Find where the given text appears and provide that cell's center as (x, y) coordinate. 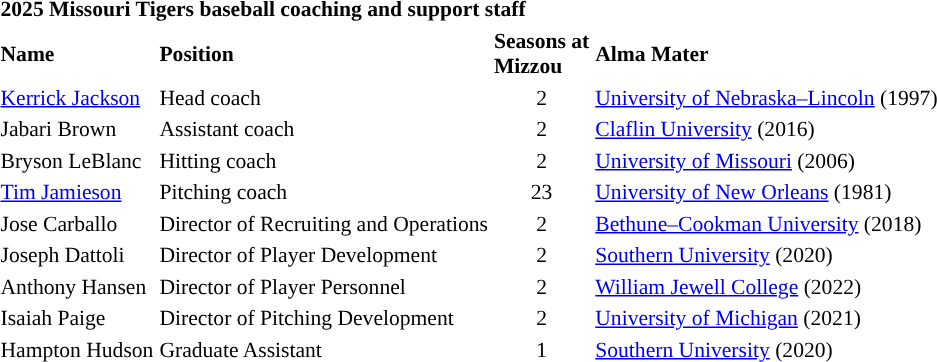
Assistant coach (324, 129)
Hitting coach (324, 160)
Director of Pitching Development (324, 318)
Director of Recruiting and Operations (324, 224)
Director of Player Development (324, 255)
23 (541, 192)
Head coach (324, 98)
Director of Player Personnel (324, 286)
Seasons atMizzou (541, 53)
Position (324, 53)
Pitching coach (324, 192)
